From the cell containing the given text, extract its center point as (X, Y) coordinate. 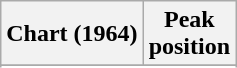
Peakposition (189, 34)
Chart (1964) (72, 34)
